Search for the cell housing the specified text and yield its (X, Y) center coordinate. 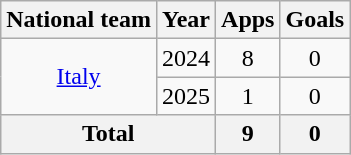
8 (248, 58)
Italy (79, 77)
Goals (315, 20)
Apps (248, 20)
2024 (186, 58)
National team (79, 20)
9 (248, 134)
1 (248, 96)
Year (186, 20)
Total (108, 134)
2025 (186, 96)
